Output the (x, y) coordinate of the center of the cell containing the given text.  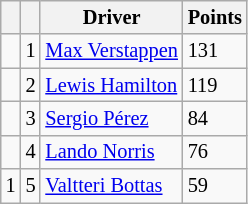
76 (215, 152)
Sergio Pérez (111, 118)
3 (31, 118)
Valtteri Bottas (111, 186)
Lewis Hamilton (111, 85)
Max Verstappen (111, 51)
2 (31, 85)
84 (215, 118)
4 (31, 152)
Lando Norris (111, 152)
5 (31, 186)
119 (215, 85)
Driver (111, 17)
131 (215, 51)
59 (215, 186)
Points (215, 17)
